Determine the (X, Y) coordinate at the center of the cell enclosing the given text.  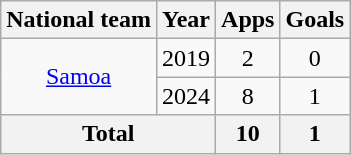
National team (79, 20)
10 (248, 134)
8 (248, 96)
Goals (315, 20)
2024 (186, 96)
Year (186, 20)
Samoa (79, 77)
Total (108, 134)
2019 (186, 58)
2 (248, 58)
Apps (248, 20)
0 (315, 58)
